Capture the cell that displays the provided text and extract its (X, Y) central coordinate. 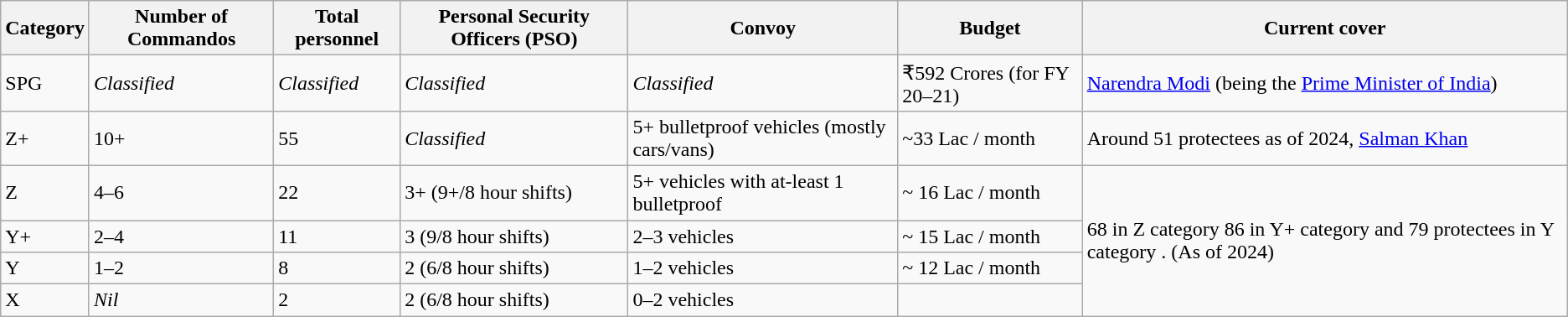
Number of Commandos (181, 29)
2 (337, 300)
8 (337, 268)
Z (45, 193)
Current cover (1325, 29)
~ 12 Lac / month (990, 268)
Around 51 protectees as of 2024, Salman Khan (1325, 138)
Budget (990, 29)
68 in Z category 86 in Y+ category and 79 protectees in Y category . (As of 2024) (1325, 240)
10+ (181, 138)
5+ vehicles with at-least 1 bulletproof (763, 193)
1–2 (181, 268)
3 (9/8 hour shifts) (514, 236)
22 (337, 193)
5+ bulletproof vehicles (mostly cars/vans) (763, 138)
1–2 vehicles (763, 268)
2–3 vehicles (763, 236)
~ 16 Lac / month (990, 193)
Y+ (45, 236)
55 (337, 138)
Z+ (45, 138)
Personal Security Officers (PSO) (514, 29)
4–6 (181, 193)
Narendra Modi (being the Prime Minister of India) (1325, 84)
0–2 vehicles (763, 300)
Y (45, 268)
X (45, 300)
~33 Lac / month (990, 138)
2–4 (181, 236)
SPG (45, 84)
Category (45, 29)
3+ (9+/8 hour shifts) (514, 193)
Total personnel (337, 29)
₹592 Crores (for FY 20–21) (990, 84)
Nil (181, 300)
11 (337, 236)
~ 15 Lac / month (990, 236)
Convoy (763, 29)
